Determine the (x, y) coordinate at the center of the cell enclosing the given text.  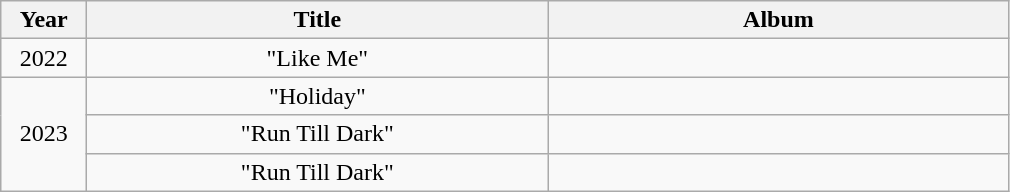
"Like Me" (318, 58)
Year (44, 20)
Album (778, 20)
2022 (44, 58)
Title (318, 20)
"Holiday" (318, 96)
2023 (44, 134)
